For the text-containing cell, return its midpoint in (X, Y) coordinate format. 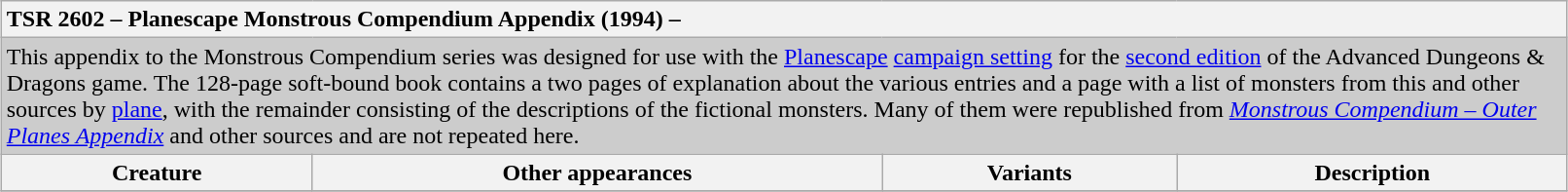
Creature (157, 173)
Description (1372, 173)
TSR 2602 – Planescape Monstrous Compendium Appendix (1994) – (784, 19)
Other appearances (597, 173)
Variants (1030, 173)
